Identify which cell holds the provided text, then report its [X, Y] central coordinate. 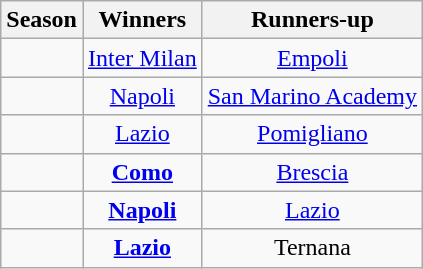
Season [42, 20]
Como [142, 172]
Winners [142, 20]
Runners-up [312, 20]
San Marino Academy [312, 96]
Empoli [312, 58]
Pomigliano [312, 134]
Ternana [312, 248]
Brescia [312, 172]
Inter Milan [142, 58]
